Detect which cell encompasses the target text, then output its [x, y] center coordinate. 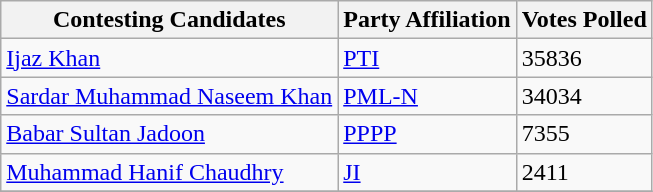
2411 [584, 172]
Babar Sultan Jadoon [170, 134]
Ijaz Khan [170, 58]
7355 [584, 134]
Contesting Candidates [170, 20]
Party Affiliation [427, 20]
JI [427, 172]
34034 [584, 96]
PPPP [427, 134]
Sardar Muhammad Naseem Khan [170, 96]
35836 [584, 58]
PML-N [427, 96]
PTI [427, 58]
Muhammad Hanif Chaudhry [170, 172]
Votes Polled [584, 20]
